Search for the cell housing the specified text and yield its [X, Y] center coordinate. 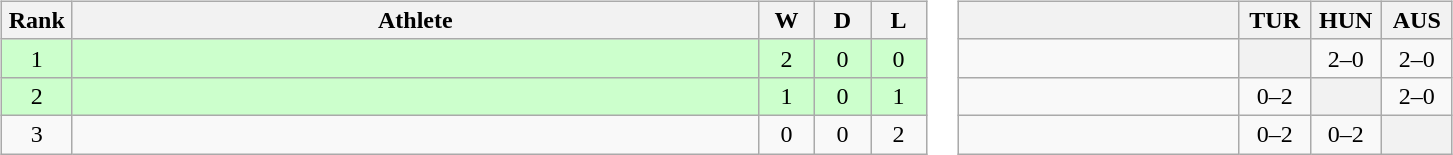
L [898, 20]
D [842, 20]
AUS [1416, 20]
3 [36, 134]
W [786, 20]
HUN [1346, 20]
Athlete [415, 20]
TUR [1274, 20]
Rank [36, 20]
